Provide the [X, Y] coordinate of the cell's center where the given text is located.  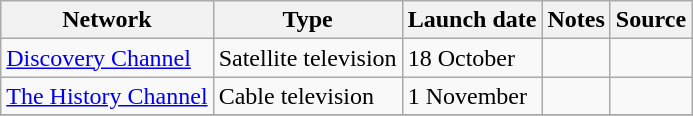
Source [650, 20]
Launch date [472, 20]
1 November [472, 96]
Cable television [308, 96]
Type [308, 20]
Discovery Channel [107, 58]
Network [107, 20]
The History Channel [107, 96]
Satellite television [308, 58]
18 October [472, 58]
Notes [576, 20]
